Return (X, Y) of the center of cell containing provided text 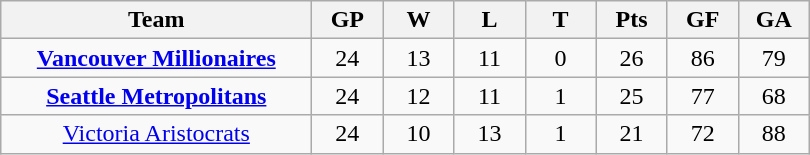
GF (702, 20)
21 (632, 134)
GP (348, 20)
GA (774, 20)
79 (774, 58)
W (418, 20)
Pts (632, 20)
25 (632, 96)
T (560, 20)
26 (632, 58)
86 (702, 58)
72 (702, 134)
0 (560, 58)
88 (774, 134)
L (490, 20)
12 (418, 96)
Team (156, 20)
10 (418, 134)
77 (702, 96)
Victoria Aristocrats (156, 134)
Seattle Metropolitans (156, 96)
Vancouver Millionaires (156, 58)
68 (774, 96)
